Detect which cell encompasses the target text, then output its (X, Y) center coordinate. 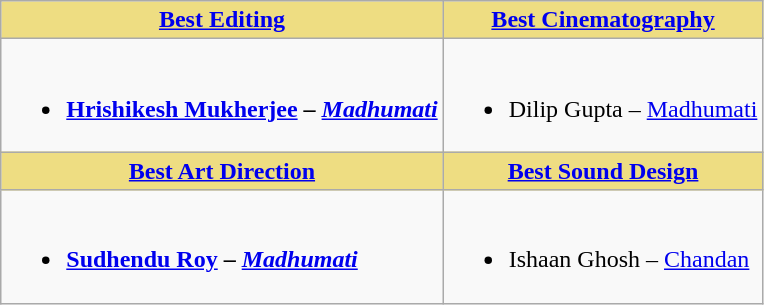
Best Sound Design (603, 171)
Ishaan Ghosh – Chandan (603, 246)
Hrishikesh Mukherjee – Madhumati (222, 96)
Dilip Gupta – Madhumati (603, 96)
Best Cinematography (603, 20)
Best Editing (222, 20)
Best Art Direction (222, 171)
Sudhendu Roy – Madhumati (222, 246)
